Scan for the cell matching the given text and deliver its [X, Y] coordinate at center. 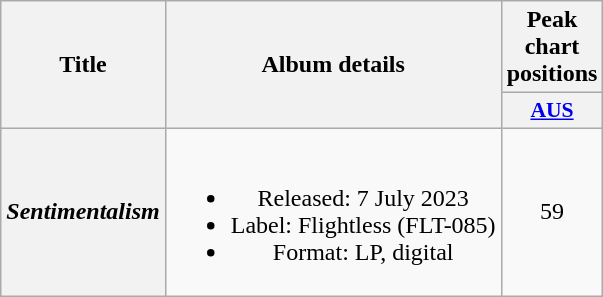
59 [552, 212]
Album details [333, 65]
Sentimentalism [83, 212]
Peak chart positions [552, 47]
Title [83, 65]
Released: 7 July 2023Label: Flightless (FLT-085)Format: LP, digital [333, 212]
AUS [552, 111]
